Identify which cell holds the provided text, then report its (X, Y) central coordinate. 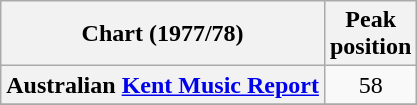
58 (370, 85)
Chart (1977/78) (163, 34)
Peakposition (370, 34)
Australian Kent Music Report (163, 85)
